Detect which cell encompasses the target text, then output its [x, y] center coordinate. 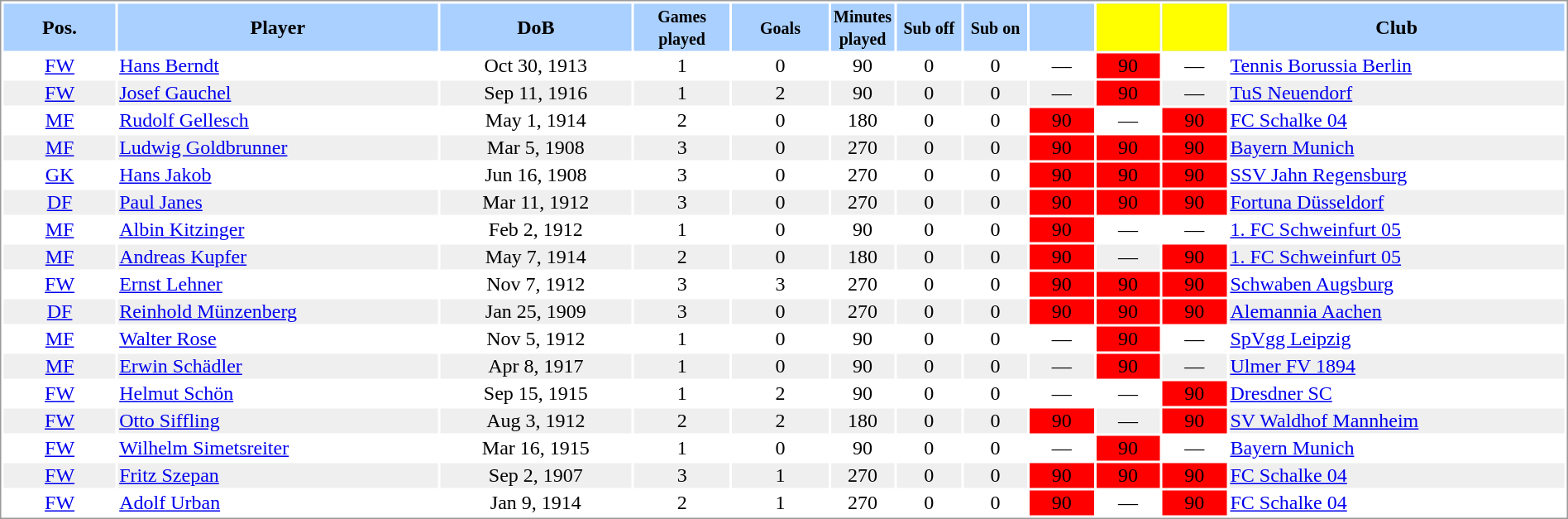
Erwin Schädler [278, 367]
Wilhelm Simetsreiter [278, 448]
Sub off [930, 26]
Fortuna Düsseldorf [1397, 203]
Adolf Urban [278, 502]
Jan 9, 1914 [536, 502]
Schwaben Augsburg [1397, 284]
Feb 2, 1912 [536, 229]
Walter Rose [278, 339]
Club [1397, 26]
Fritz Szepan [278, 476]
Alemannia Aachen [1397, 312]
SSV Jahn Regensburg [1397, 175]
Rudolf Gellesch [278, 120]
Oct 30, 1913 [536, 65]
Sep 11, 1916 [536, 94]
Ludwig Goldbrunner [278, 148]
Goals [781, 26]
Dresdner SC [1397, 393]
Aug 3, 1912 [536, 421]
Ernst Lehner [278, 284]
Andreas Kupfer [278, 257]
Sep 2, 1907 [536, 476]
GK [60, 175]
Sep 15, 1915 [536, 393]
Sub on [996, 26]
Nov 7, 1912 [536, 284]
Josef Gauchel [278, 94]
Ulmer FV 1894 [1397, 367]
Jun 16, 1908 [536, 175]
Hans Jakob [278, 175]
SV Waldhof Mannheim [1397, 421]
Helmut Schön [278, 393]
DoB [536, 26]
Paul Janes [278, 203]
Gamesplayed [682, 26]
May 1, 1914 [536, 120]
Mar 16, 1915 [536, 448]
Jan 25, 1909 [536, 312]
Albin Kitzinger [278, 229]
Mar 5, 1908 [536, 148]
May 7, 1914 [536, 257]
Otto Siffling [278, 421]
Pos. [60, 26]
Reinhold Münzenberg [278, 312]
Minutesplayed [862, 26]
Player [278, 26]
Tennis Borussia Berlin [1397, 65]
Nov 5, 1912 [536, 339]
TuS Neuendorf [1397, 94]
Hans Berndt [278, 65]
Apr 8, 1917 [536, 367]
SpVgg Leipzig [1397, 339]
Mar 11, 1912 [536, 203]
